Output the (X, Y) coordinate of the center of the cell containing the given text.  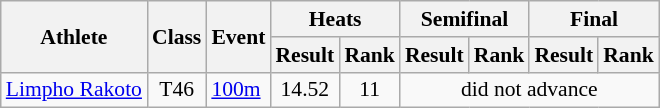
Heats (334, 19)
Event (238, 36)
did not advance (530, 90)
Semifinal (464, 19)
11 (370, 90)
Limpho Rakoto (74, 90)
14.52 (304, 90)
100m (238, 90)
T46 (176, 90)
Class (176, 36)
Final (594, 19)
Athlete (74, 36)
